Scan for the cell matching the given text and deliver its [X, Y] coordinate at center. 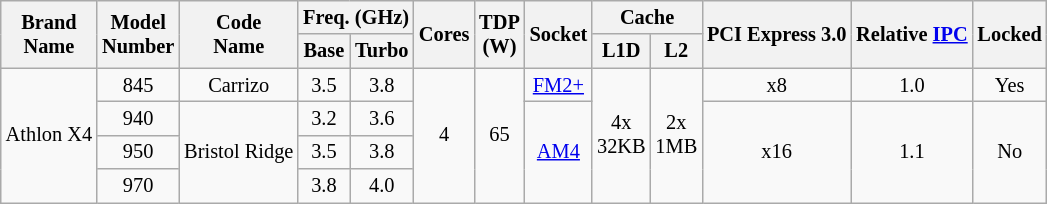
CodeName [238, 34]
ModelNumber [138, 34]
1.0 [912, 85]
PCI Express 3.0 [776, 34]
1.1 [912, 152]
4.0 [382, 186]
Base [324, 51]
Carrizo [238, 85]
AM4 [558, 152]
TDP(W) [499, 34]
4 [444, 136]
65 [499, 136]
Athlon X4 [49, 136]
Cores [444, 34]
845 [138, 85]
No [1010, 152]
Locked [1010, 34]
Yes [1010, 85]
x8 [776, 85]
950 [138, 152]
L2 [676, 51]
Socket [558, 34]
970 [138, 186]
Relative IPC [912, 34]
3.2 [324, 118]
x16 [776, 152]
Bristol Ridge [238, 152]
Turbo [382, 51]
Freq. (GHz) [356, 17]
940 [138, 118]
L1D [621, 51]
4x32KB [621, 136]
2x1MB [676, 136]
BrandName [49, 34]
3.6 [382, 118]
FM2+ [558, 85]
Cache [647, 17]
